Detect which cell encompasses the target text, then output its [x, y] center coordinate. 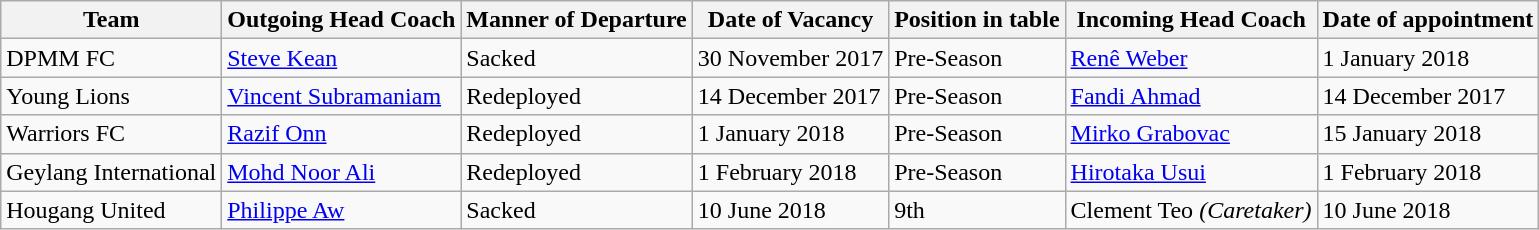
Mirko Grabovac [1191, 134]
Team [112, 20]
Steve Kean [342, 58]
DPMM FC [112, 58]
Philippe Aw [342, 210]
Date of Vacancy [790, 20]
Mohd Noor Ali [342, 172]
Date of appointment [1428, 20]
Hougang United [112, 210]
Clement Teo (Caretaker) [1191, 210]
15 January 2018 [1428, 134]
Razif Onn [342, 134]
Hirotaka Usui [1191, 172]
Outgoing Head Coach [342, 20]
Manner of Departure [576, 20]
30 November 2017 [790, 58]
Fandi Ahmad [1191, 96]
Renê Weber [1191, 58]
Young Lions [112, 96]
Incoming Head Coach [1191, 20]
Geylang International [112, 172]
9th [977, 210]
Vincent Subramaniam [342, 96]
Warriors FC [112, 134]
Position in table [977, 20]
